Output the [x, y] coordinate of the center of the cell containing the given text.  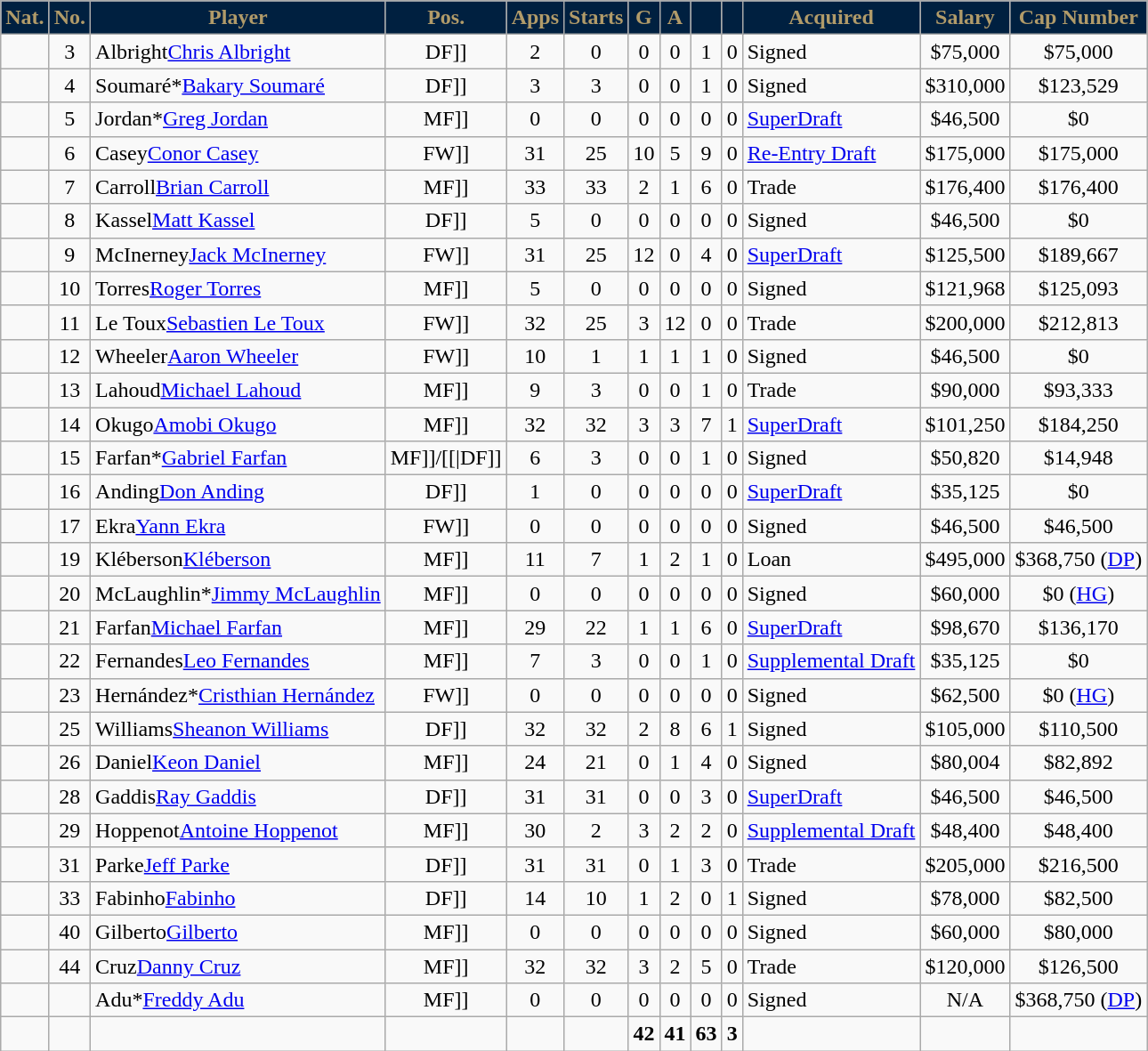
$93,333 [1079, 390]
FernandesLeo Fernandes [238, 661]
Le TouxSebastien Le Toux [238, 322]
$216,500 [1079, 864]
KlébersonKléberson [238, 560]
$82,500 [1079, 898]
$80,000 [1079, 932]
$200,000 [965, 322]
$98,670 [965, 627]
Nat. [25, 18]
Adu*Freddy Adu [238, 1000]
$136,170 [1079, 627]
19 [69, 560]
44 [69, 966]
40 [69, 932]
DanielKeon Daniel [238, 763]
$126,500 [1079, 966]
23 [69, 695]
41 [675, 1034]
WilliamsSheanon Williams [238, 729]
$212,813 [1079, 322]
AlbrightChris Albright [238, 52]
$189,667 [1079, 255]
MF]]/[[|DF]] [446, 458]
$121,968 [965, 288]
42 [644, 1034]
$125,500 [965, 255]
Salary [965, 18]
26 [69, 763]
20 [69, 594]
TorresRoger Torres [238, 288]
GaddisRay Gaddis [238, 796]
Re-Entry Draft [831, 153]
$110,500 [1079, 729]
WheelerAaron Wheeler [238, 356]
63 [707, 1034]
CruzDanny Cruz [238, 966]
$120,000 [965, 966]
$78,000 [965, 898]
$125,093 [1079, 288]
$101,250 [965, 424]
$105,000 [965, 729]
AndingDon Anding [238, 492]
Hernández*Cristhian Hernández [238, 695]
A [675, 18]
GilbertoGilberto [238, 932]
$14,948 [1079, 458]
$310,000 [965, 85]
McLaughlin*Jimmy McLaughlin [238, 594]
FarfanMichael Farfan [238, 627]
HoppenotAntoine Hoppenot [238, 830]
Pos. [446, 18]
Acquired [831, 18]
Player [238, 18]
CarrollBrian Carroll [238, 187]
$50,820 [965, 458]
G [644, 18]
16 [69, 492]
LahoudMichael Lahoud [238, 390]
$80,004 [965, 763]
$205,000 [965, 864]
$62,500 [965, 695]
No. [69, 18]
EkraYann Ekra [238, 526]
Cap Number [1079, 18]
Soumaré*Bakary Soumaré [238, 85]
KasselMatt Kassel [238, 221]
Starts [596, 18]
FabinhoFabinho [238, 898]
$82,892 [1079, 763]
Apps [535, 18]
ParkeJeff Parke [238, 864]
$90,000 [965, 390]
$123,529 [1079, 85]
Jordan*Greg Jordan [238, 119]
$184,250 [1079, 424]
McInerneyJack McInerney [238, 255]
24 [535, 763]
28 [69, 796]
OkugoAmobi Okugo [238, 424]
Loan [831, 560]
$495,000 [965, 560]
N/A [965, 1000]
30 [535, 830]
15 [69, 458]
Farfan*Gabriel Farfan [238, 458]
17 [69, 526]
CaseyConor Casey [238, 153]
13 [69, 390]
